Return the [X, Y] coordinate for the center point of the cell that contains the specified text.  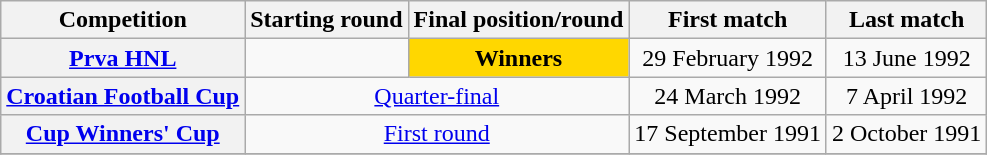
Quarter-final [437, 96]
Winners [518, 58]
First match [728, 20]
Croatian Football Cup [123, 96]
17 September 1991 [728, 134]
13 June 1992 [906, 58]
First round [437, 134]
Cup Winners' Cup [123, 134]
Prva HNL [123, 58]
Final position/round [518, 20]
Starting round [326, 20]
Competition [123, 20]
Last match [906, 20]
2 October 1991 [906, 134]
7 April 1992 [906, 96]
29 February 1992 [728, 58]
24 March 1992 [728, 96]
